For the text-containing cell, return its midpoint in (x, y) coordinate format. 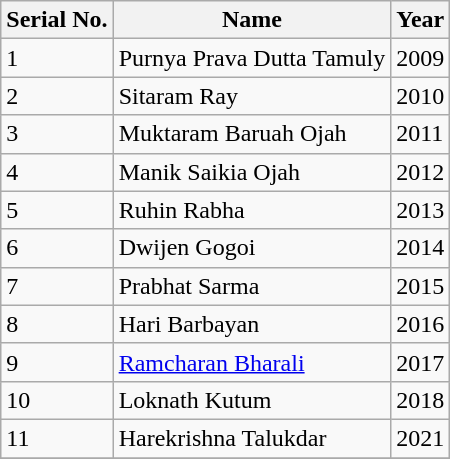
2011 (420, 134)
6 (57, 248)
2015 (420, 286)
7 (57, 286)
2010 (420, 96)
Purnya Prava Dutta Tamuly (252, 58)
4 (57, 172)
1 (57, 58)
Sitaram Ray (252, 96)
9 (57, 362)
2014 (420, 248)
Hari Barbayan (252, 324)
2009 (420, 58)
3 (57, 134)
Ramcharan Bharali (252, 362)
2021 (420, 438)
Loknath Kutum (252, 400)
Ruhin Rabha (252, 210)
2017 (420, 362)
Prabhat Sarma (252, 286)
Manik Saikia Ojah (252, 172)
Serial No. (57, 20)
8 (57, 324)
2012 (420, 172)
Name (252, 20)
2016 (420, 324)
Muktaram Baruah Ojah (252, 134)
5 (57, 210)
11 (57, 438)
Year (420, 20)
10 (57, 400)
2018 (420, 400)
2013 (420, 210)
Harekrishna Talukdar (252, 438)
Dwijen Gogoi (252, 248)
2 (57, 96)
